Extract the [X, Y] coordinate from the center of the cell holding the provided text.  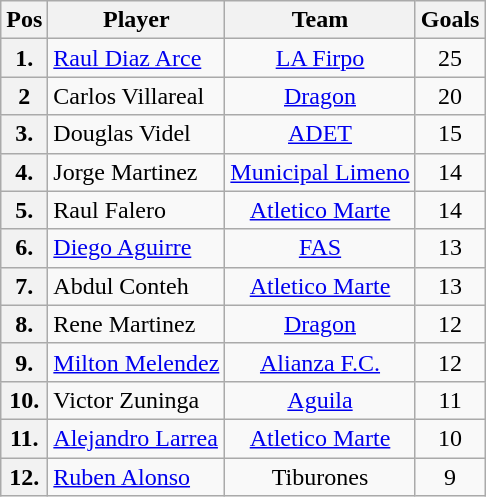
11 [450, 400]
7. [24, 286]
5. [24, 210]
Jorge Martinez [136, 172]
Diego Aguirre [136, 248]
ADET [320, 134]
25 [450, 58]
12. [24, 477]
11. [24, 438]
9. [24, 362]
FAS [320, 248]
LA Firpo [320, 58]
Milton Melendez [136, 362]
Goals [450, 20]
3. [24, 134]
Alejandro Larrea [136, 438]
Victor Zuninga [136, 400]
10. [24, 400]
Pos [24, 20]
Rene Martinez [136, 324]
Alianza F.C. [320, 362]
Ruben Alonso [136, 477]
6. [24, 248]
Team [320, 20]
Raul Diaz Arce [136, 58]
4. [24, 172]
Douglas Videl [136, 134]
Player [136, 20]
Aguila [320, 400]
20 [450, 96]
Carlos Villareal [136, 96]
8. [24, 324]
10 [450, 438]
Raul Falero [136, 210]
Tiburones [320, 477]
15 [450, 134]
Abdul Conteh [136, 286]
1. [24, 58]
9 [450, 477]
Municipal Limeno [320, 172]
2 [24, 96]
